For the text-containing cell, return its midpoint in (X, Y) coordinate format. 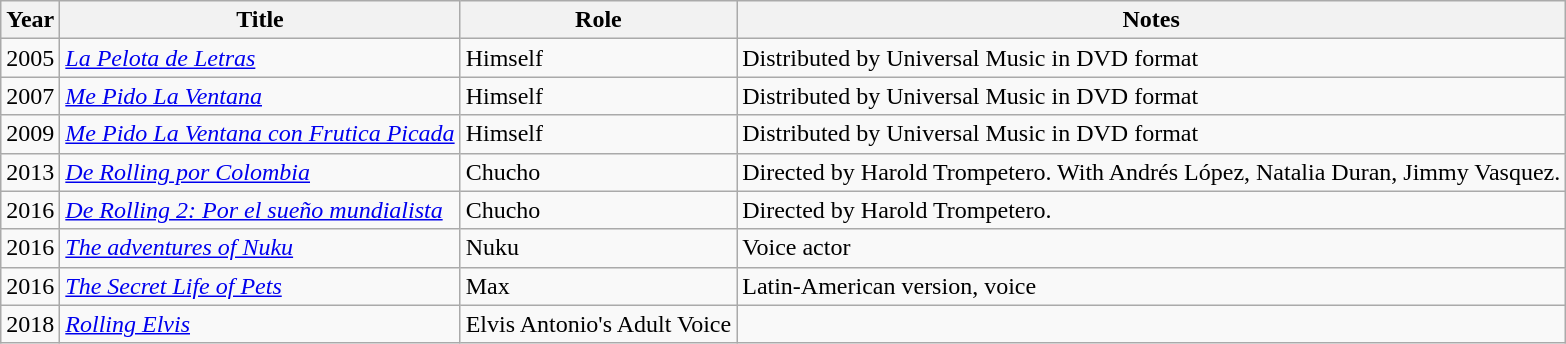
Max (598, 286)
Me Pido La Ventana (260, 96)
Directed by Harold Trompetero. (1152, 210)
De Rolling por Colombia (260, 172)
La Pelota de Letras (260, 58)
2009 (30, 134)
De Rolling 2: Por el sueño mundialista (260, 210)
2005 (30, 58)
2018 (30, 324)
Elvis Antonio's Adult Voice (598, 324)
Directed by Harold Trompetero. With Andrés López, Natalia Duran, Jimmy Vasquez. (1152, 172)
Title (260, 20)
2013 (30, 172)
The Secret Life of Pets (260, 286)
Me Pido La Ventana con Frutica Picada (260, 134)
Latin-American version, voice (1152, 286)
The adventures of Nuku (260, 248)
Nuku (598, 248)
Notes (1152, 20)
Rolling Elvis (260, 324)
Role (598, 20)
Voice actor (1152, 248)
2007 (30, 96)
Year (30, 20)
